Return the [X, Y] coordinate for the center point of the cell that contains the specified text.  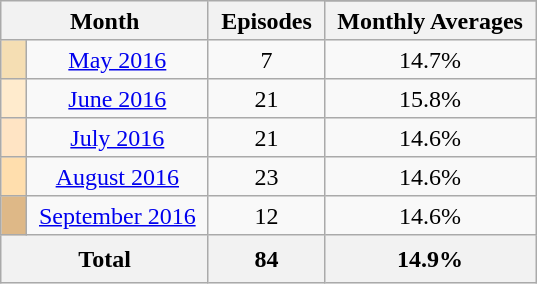
May 2016 [117, 60]
23 [266, 176]
15.8% [430, 98]
August 2016 [117, 176]
12 [266, 216]
Total [105, 260]
7 [266, 60]
84 [266, 260]
Monthly Averages [430, 20]
Month [105, 20]
14.7% [430, 60]
July 2016 [117, 138]
September 2016 [117, 216]
14.9% [430, 260]
Episodes [266, 20]
June 2016 [117, 98]
